Provide the (x, y) coordinate of the cell's center where the given text is located.  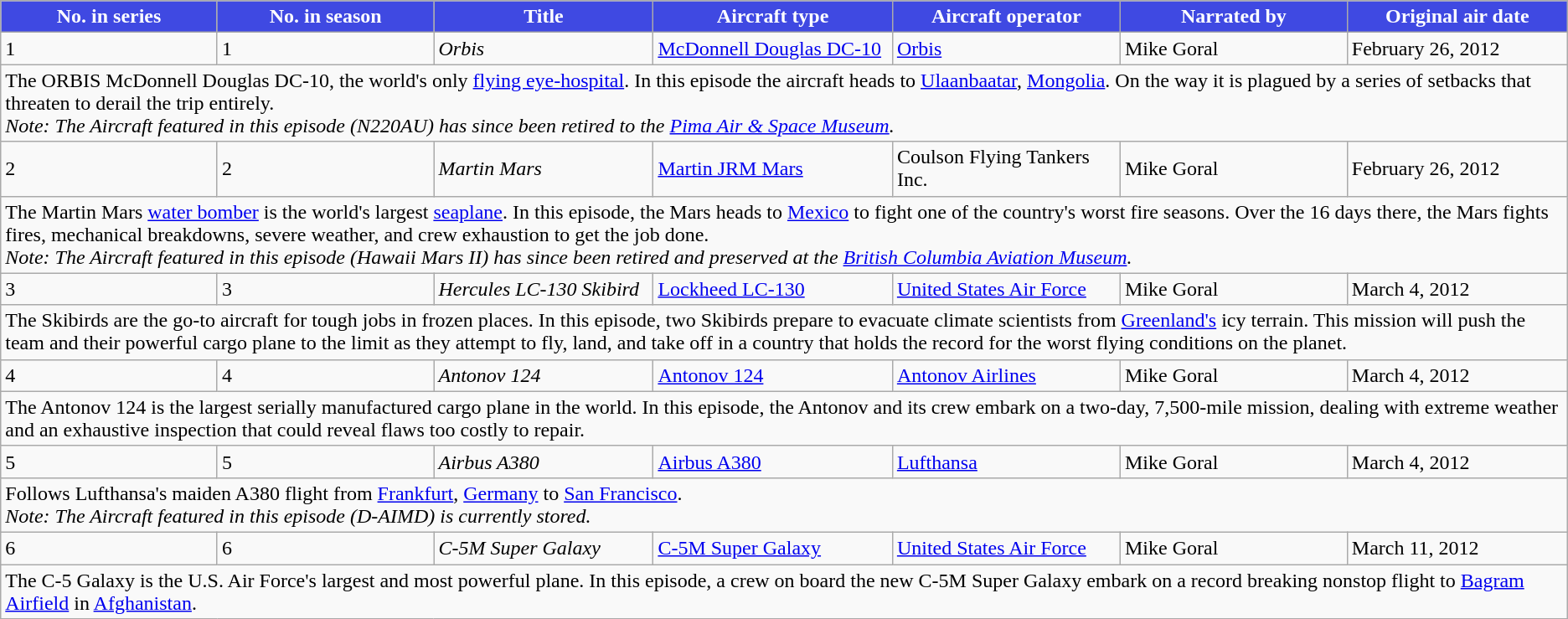
Aircraft operator (1006, 17)
Martin Mars (544, 169)
Title (544, 17)
Antonov Airlines (1006, 375)
Narrated by (1233, 17)
March 11, 2012 (1457, 548)
Lufthansa (1006, 462)
Aircraft type (772, 17)
Lockheed LC-130 (772, 289)
Original air date (1457, 17)
Martin JRM Mars (772, 169)
Hercules LC-130 Skibird (544, 289)
No. in season (325, 17)
Coulson Flying Tankers Inc. (1006, 169)
McDonnell Douglas DC-10 (772, 49)
No. in series (109, 17)
